Locate the cell with the specified text and output its (x, y) center coordinate. 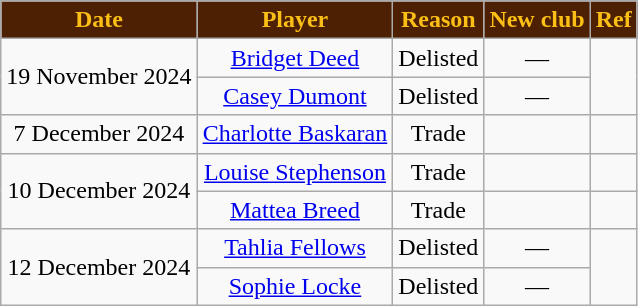
Reason (438, 20)
Mattea Breed (295, 210)
Player (295, 20)
Date (99, 20)
Louise Stephenson (295, 172)
Sophie Locke (295, 286)
Tahlia Fellows (295, 248)
12 December 2024 (99, 267)
Casey Dumont (295, 96)
Ref (614, 20)
10 December 2024 (99, 191)
Charlotte Baskaran (295, 134)
Bridget Deed (295, 58)
7 December 2024 (99, 134)
19 November 2024 (99, 77)
New club (537, 20)
